Determine the [x, y] coordinate at the center of the cell enclosing the given text.  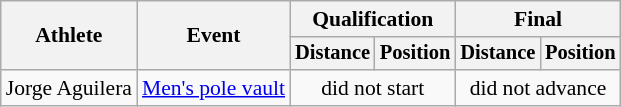
Athlete [69, 36]
Final [538, 19]
Qualification [372, 19]
did not start [372, 88]
Jorge Aguilera [69, 88]
did not advance [538, 88]
Event [214, 36]
Men's pole vault [214, 88]
